Find where the given text appears and provide that cell's center as (X, Y) coordinate. 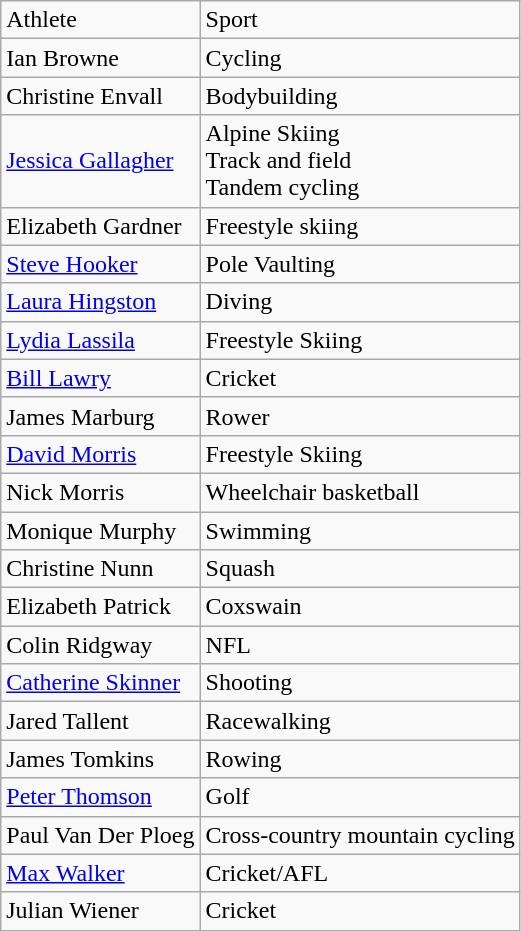
Julian Wiener (100, 911)
Nick Morris (100, 492)
Squash (360, 569)
Racewalking (360, 721)
Christine Nunn (100, 569)
Cross-country mountain cycling (360, 835)
Diving (360, 302)
Ian Browne (100, 58)
Elizabeth Patrick (100, 607)
Wheelchair basketball (360, 492)
Rowing (360, 759)
Shooting (360, 683)
Cycling (360, 58)
NFL (360, 645)
Bill Lawry (100, 378)
Jared Tallent (100, 721)
Jessica Gallagher (100, 161)
Catherine Skinner (100, 683)
Golf (360, 797)
Athlete (100, 20)
Sport (360, 20)
Max Walker (100, 873)
Swimming (360, 531)
Laura Hingston (100, 302)
Cricket/AFL (360, 873)
Paul Van Der Ploeg (100, 835)
Rower (360, 416)
Lydia Lassila (100, 340)
Peter Thomson (100, 797)
Coxswain (360, 607)
Christine Envall (100, 96)
Elizabeth Gardner (100, 226)
James Marburg (100, 416)
Pole Vaulting (360, 264)
David Morris (100, 454)
Monique Murphy (100, 531)
Alpine SkiingTrack and fieldTandem cycling (360, 161)
James Tomkins (100, 759)
Colin Ridgway (100, 645)
Bodybuilding (360, 96)
Steve Hooker (100, 264)
Freestyle skiing (360, 226)
